Determine the [X, Y] coordinate at the center of the cell enclosing the given text.  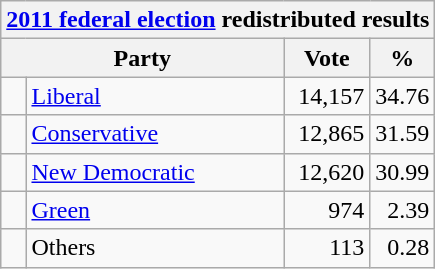
12,865 [327, 134]
Others [155, 248]
2.39 [402, 210]
New Democratic [155, 172]
Party [142, 58]
974 [327, 210]
0.28 [402, 248]
14,157 [327, 96]
Conservative [155, 134]
34.76 [402, 96]
Liberal [155, 96]
Vote [327, 58]
2011 federal election redistributed results [218, 20]
30.99 [402, 172]
113 [327, 248]
% [402, 58]
12,620 [327, 172]
Green [155, 210]
31.59 [402, 134]
